For the text-containing cell, return its midpoint in (x, y) coordinate format. 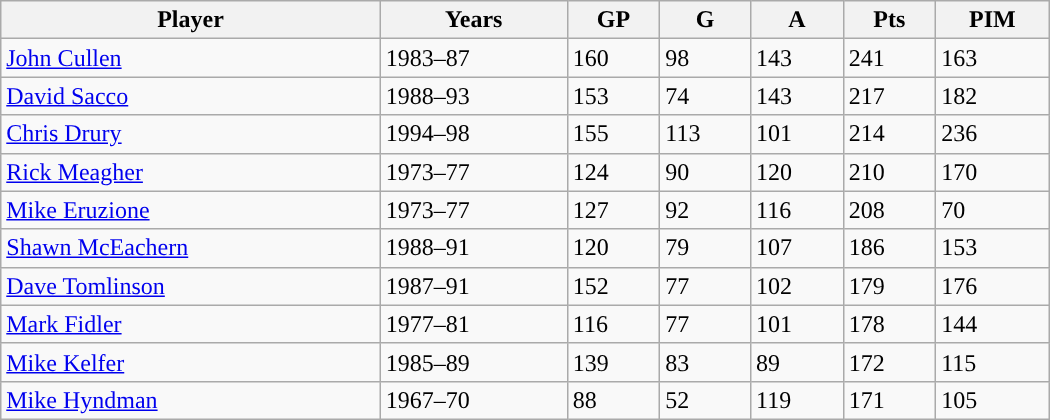
83 (706, 362)
214 (890, 134)
139 (614, 362)
210 (890, 172)
PIM (993, 20)
1977–81 (474, 324)
102 (798, 286)
1988–91 (474, 248)
170 (993, 172)
98 (706, 58)
Mike Kelfer (191, 362)
88 (614, 400)
GP (614, 20)
1983–87 (474, 58)
Rick Meagher (191, 172)
119 (798, 400)
115 (993, 362)
172 (890, 362)
G (706, 20)
Pts (890, 20)
236 (993, 134)
152 (614, 286)
178 (890, 324)
124 (614, 172)
241 (890, 58)
1994–98 (474, 134)
89 (798, 362)
74 (706, 96)
Mike Eruzione (191, 210)
163 (993, 58)
144 (993, 324)
Mike Hyndman (191, 400)
1987–91 (474, 286)
90 (706, 172)
John Cullen (191, 58)
208 (890, 210)
171 (890, 400)
1985–89 (474, 362)
182 (993, 96)
113 (706, 134)
160 (614, 58)
Chris Drury (191, 134)
186 (890, 248)
1967–70 (474, 400)
1988–93 (474, 96)
Shawn McEachern (191, 248)
105 (993, 400)
92 (706, 210)
127 (614, 210)
155 (614, 134)
52 (706, 400)
David Sacco (191, 96)
Mark Fidler (191, 324)
Dave Tomlinson (191, 286)
107 (798, 248)
Player (191, 20)
70 (993, 210)
Years (474, 20)
79 (706, 248)
176 (993, 286)
A (798, 20)
217 (890, 96)
179 (890, 286)
